Pinpoint the cell where the given text exists, returning its (x, y) midpoint coordinate. 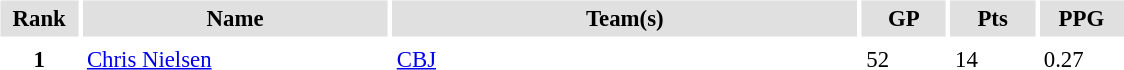
Pts (993, 18)
Name (234, 18)
Rank (38, 18)
GP (904, 18)
PPG (1081, 18)
Team(s) (624, 18)
